Return [x, y] of the center of cell containing provided text 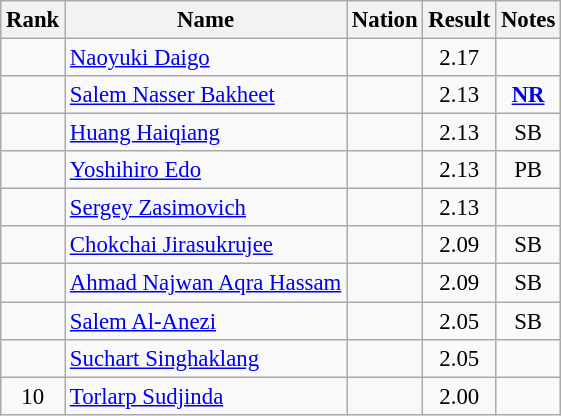
Torlarp Sudjinda [206, 396]
Yoshihiro Edo [206, 170]
Naoyuki Daigo [206, 58]
Salem Nasser Bakheet [206, 95]
NR [528, 95]
Salem Al-Anezi [206, 321]
Name [206, 20]
Notes [528, 20]
Result [460, 20]
2.17 [460, 58]
2.00 [460, 396]
Sergey Zasimovich [206, 208]
Ahmad Najwan Aqra Hassam [206, 283]
10 [33, 396]
Nation [385, 20]
Suchart Singhaklang [206, 358]
Huang Haiqiang [206, 133]
Chokchai Jirasukrujee [206, 245]
Rank [33, 20]
PB [528, 170]
